Identify which cell holds the provided text, then report its (x, y) central coordinate. 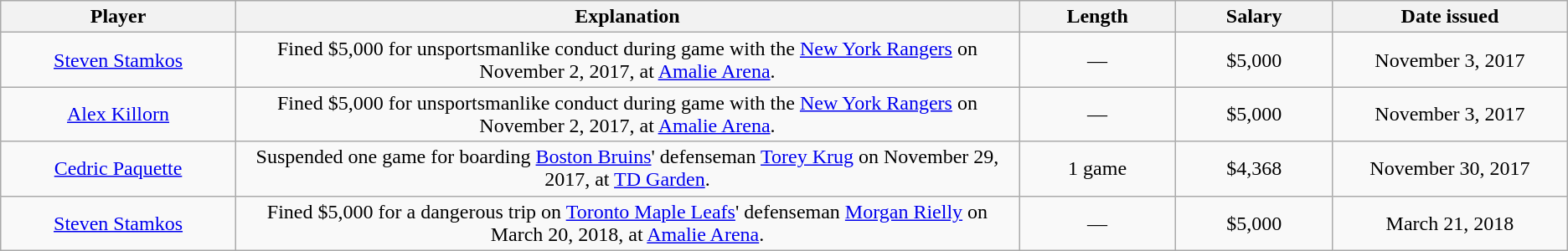
Salary (1255, 17)
Date issued (1451, 17)
Alex Killorn (119, 114)
Cedric Paquette (119, 169)
$4,368 (1255, 169)
Suspended one game for boarding Boston Bruins' defenseman Torey Krug on November 29, 2017, at TD Garden. (627, 169)
1 game (1097, 169)
Length (1097, 17)
November 30, 2017 (1451, 169)
Explanation (627, 17)
March 21, 2018 (1451, 223)
Fined $5,000 for a dangerous trip on Toronto Maple Leafs' defenseman Morgan Rielly on March 20, 2018, at Amalie Arena. (627, 223)
Player (119, 17)
